From the cell containing the given text, extract its center point as [X, Y] coordinate. 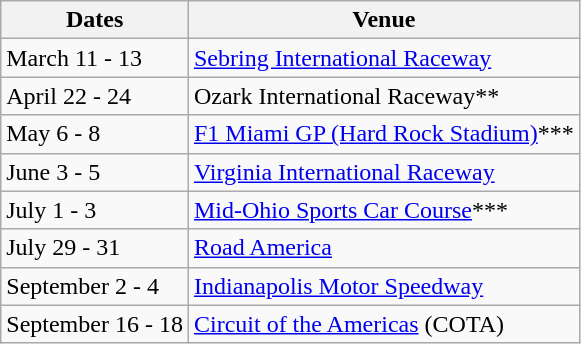
Indianapolis Motor Speedway [384, 286]
Venue [384, 20]
Mid-Ohio Sports Car Course*** [384, 210]
September 16 - 18 [95, 324]
Road America [384, 248]
Dates [95, 20]
Virginia International Raceway [384, 172]
July 29 - 31 [95, 248]
Sebring International Raceway [384, 58]
September 2 - 4 [95, 286]
Ozark International Raceway** [384, 96]
July 1 - 3 [95, 210]
April 22 - 24 [95, 96]
May 6 - 8 [95, 134]
March 11 - 13 [95, 58]
F1 Miami GP (Hard Rock Stadium)*** [384, 134]
June 3 - 5 [95, 172]
Circuit of the Americas (COTA) [384, 324]
